Search for the cell housing the specified text and yield its [x, y] center coordinate. 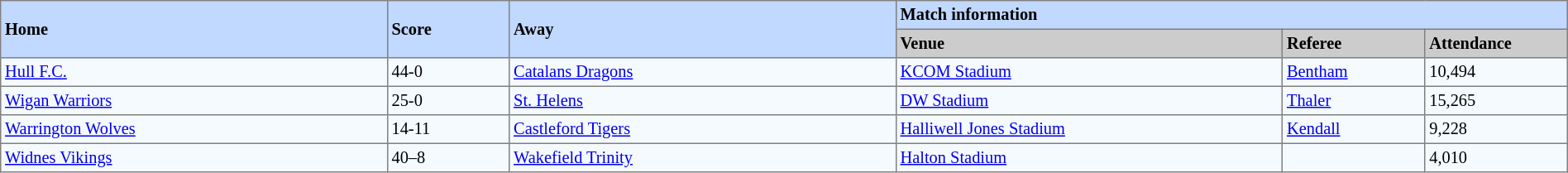
Away [703, 30]
4,010 [1496, 157]
Halliwell Jones Stadium [1088, 129]
44-0 [448, 72]
Wigan Warriors [194, 100]
15,265 [1496, 100]
14-11 [448, 129]
Wakefield Trinity [703, 157]
Warrington Wolves [194, 129]
DW Stadium [1088, 100]
9,228 [1496, 129]
Kendall [1354, 129]
Thaler [1354, 100]
25-0 [448, 100]
Catalans Dragons [703, 72]
St. Helens [703, 100]
Venue [1088, 43]
Widnes Vikings [194, 157]
Bentham [1354, 72]
KCOM Stadium [1088, 72]
Home [194, 30]
Referee [1354, 43]
Match information [1231, 15]
Hull F.C. [194, 72]
Attendance [1496, 43]
10,494 [1496, 72]
Castleford Tigers [703, 129]
Halton Stadium [1088, 157]
40–8 [448, 157]
Score [448, 30]
